Output the (X, Y) coordinate of the center of the cell containing the given text.  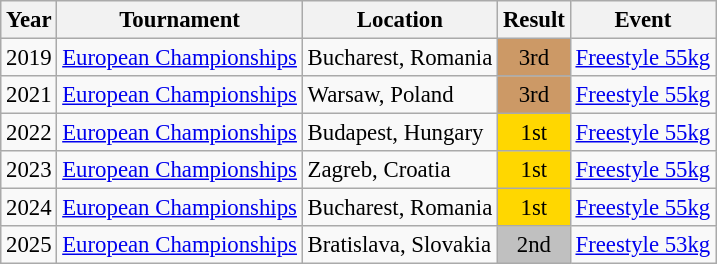
2021 (29, 95)
Tournament (180, 20)
2nd (534, 245)
2023 (29, 170)
Freestyle 53kg (642, 245)
Location (400, 20)
Event (642, 20)
Result (534, 20)
2025 (29, 245)
Zagreb, Croatia (400, 170)
2019 (29, 58)
2024 (29, 208)
Year (29, 20)
2022 (29, 133)
Warsaw, Poland (400, 95)
Budapest, Hungary (400, 133)
Bratislava, Slovakia (400, 245)
